Provide the (x, y) coordinate of the cell's center where the given text is located.  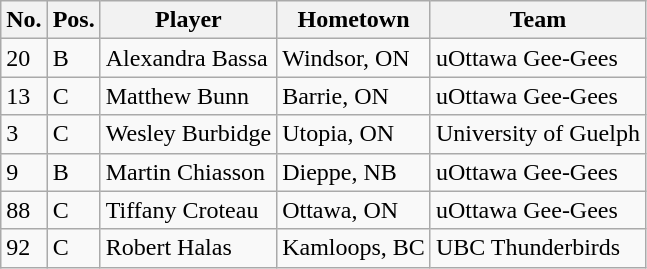
Matthew Bunn (188, 96)
Ottawa, ON (354, 210)
UBC Thunderbirds (538, 248)
20 (24, 58)
Wesley Burbidge (188, 134)
Martin Chiasson (188, 172)
Dieppe, NB (354, 172)
Alexandra Bassa (188, 58)
Utopia, ON (354, 134)
Pos. (74, 20)
Team (538, 20)
Hometown (354, 20)
92 (24, 248)
University of Guelph (538, 134)
Robert Halas (188, 248)
No. (24, 20)
Windsor, ON (354, 58)
88 (24, 210)
3 (24, 134)
Barrie, ON (354, 96)
13 (24, 96)
Tiffany Croteau (188, 210)
9 (24, 172)
Player (188, 20)
Kamloops, BC (354, 248)
